Return the [X, Y] coordinate for the center point of the cell that contains the specified text.  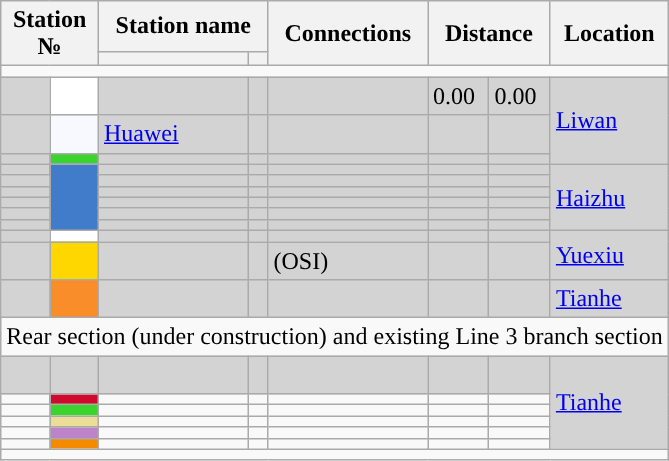
(OSI) [348, 261]
Distance [490, 34]
Huawei [173, 134]
Connections [348, 34]
Liwan [609, 120]
Haizhu [609, 197]
Location [609, 34]
Station№ [50, 34]
Rear section (under construction) and existing Line 3 branch section [335, 337]
Station name [183, 26]
Yuexiu [609, 254]
